Scan for the cell matching the given text and deliver its (X, Y) coordinate at center. 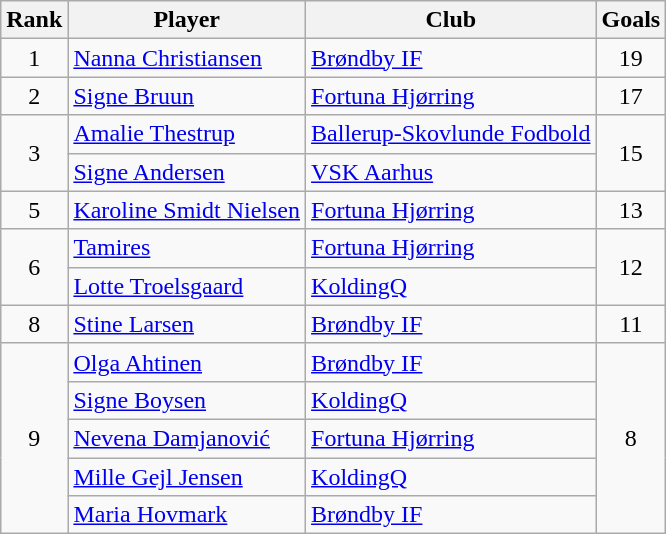
Signe Andersen (187, 172)
Signe Bruun (187, 96)
5 (34, 210)
3 (34, 153)
Nanna Christiansen (187, 58)
17 (631, 96)
Mille Gejl Jensen (187, 477)
6 (34, 267)
Olga Ahtinen (187, 362)
Stine Larsen (187, 324)
Nevena Damjanović (187, 438)
Player (187, 20)
12 (631, 267)
Club (451, 20)
Signe Boysen (187, 400)
Rank (34, 20)
15 (631, 153)
Maria Hovmark (187, 515)
Karoline Smidt Nielsen (187, 210)
Ballerup-Skovlunde Fodbold (451, 134)
9 (34, 438)
2 (34, 96)
19 (631, 58)
Lotte Troelsgaard (187, 286)
1 (34, 58)
VSK Aarhus (451, 172)
Amalie Thestrup (187, 134)
Goals (631, 20)
Tamires (187, 248)
13 (631, 210)
11 (631, 324)
